For the text-containing cell, return its midpoint in (x, y) coordinate format. 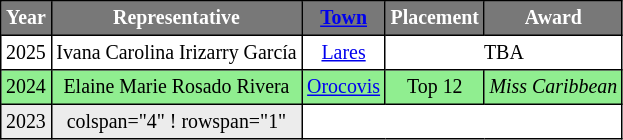
Top 12 (434, 87)
Ivana Carolina Irizarry García (176, 52)
colspan="4" ! rowspan="1" (176, 121)
Representative (176, 18)
Lares (344, 52)
Elaine Marie Rosado Rivera (176, 87)
Placement (434, 18)
Year (26, 18)
2024 (26, 87)
Town (344, 18)
Miss Caribbean (553, 87)
2025 (26, 52)
Award (553, 18)
Orocovis (344, 87)
TBA (504, 52)
2023 (26, 121)
